Extract the [x, y] coordinate from the center of the cell holding the provided text.  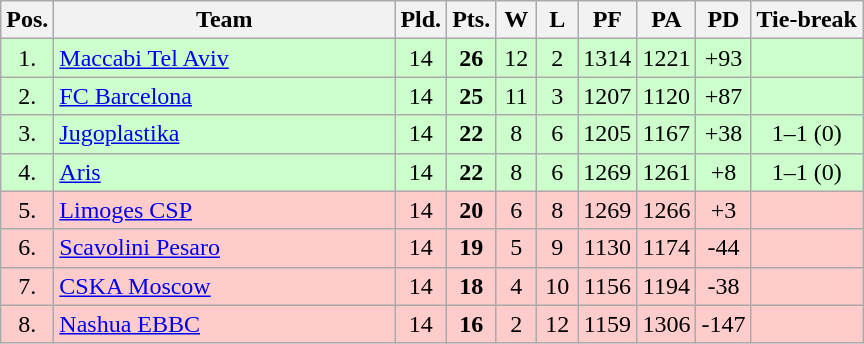
+8 [724, 172]
Pld. [421, 20]
-38 [724, 286]
1174 [666, 248]
Nashua EBBC [224, 324]
4 [516, 286]
1207 [608, 96]
1194 [666, 286]
1156 [608, 286]
1261 [666, 172]
+38 [724, 134]
8. [28, 324]
7. [28, 286]
9 [558, 248]
Maccabi Tel Aviv [224, 58]
PD [724, 20]
4. [28, 172]
10 [558, 286]
1167 [666, 134]
5. [28, 210]
1120 [666, 96]
+93 [724, 58]
16 [472, 324]
-147 [724, 324]
1. [28, 58]
1205 [608, 134]
18 [472, 286]
Pos. [28, 20]
Pts. [472, 20]
Team [224, 20]
PF [608, 20]
Limoges CSP [224, 210]
5 [516, 248]
FC Barcelona [224, 96]
Scavolini Pesaro [224, 248]
25 [472, 96]
Tie-break [807, 20]
+3 [724, 210]
CSKA Moscow [224, 286]
6. [28, 248]
W [516, 20]
1159 [608, 324]
20 [472, 210]
Aris [224, 172]
1306 [666, 324]
L [558, 20]
1130 [608, 248]
3 [558, 96]
1314 [608, 58]
PA [666, 20]
+87 [724, 96]
3. [28, 134]
-44 [724, 248]
1266 [666, 210]
26 [472, 58]
11 [516, 96]
Jugoplastika [224, 134]
2. [28, 96]
19 [472, 248]
1221 [666, 58]
